Locate the cell with the specified text and output its [x, y] center coordinate. 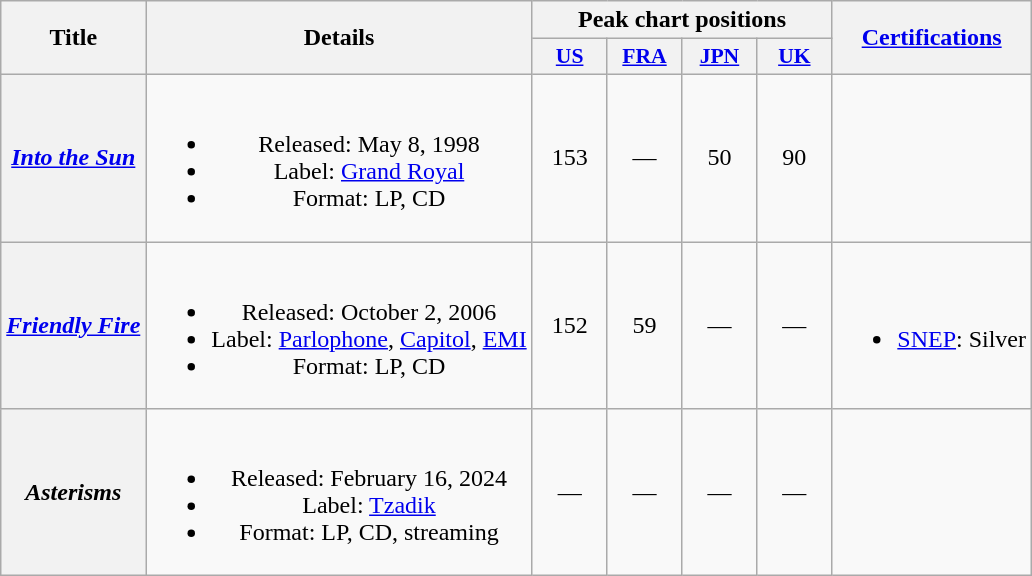
90 [794, 158]
Released: October 2, 2006Label: Parlophone, Capitol, EMIFormat: LP, CD [339, 326]
JPN [720, 57]
Released: February 16, 2024Label: TzadikFormat: LP, CD, streaming [339, 492]
SNEP: Silver [932, 326]
Certifications [932, 38]
US [570, 57]
152 [570, 326]
Peak chart positions [682, 20]
50 [720, 158]
FRA [644, 57]
153 [570, 158]
UK [794, 57]
Friendly Fire [74, 326]
Asterisms [74, 492]
59 [644, 326]
Into the Sun [74, 158]
Released: May 8, 1998Label: Grand RoyalFormat: LP, CD [339, 158]
Title [74, 38]
Details [339, 38]
